From the cell containing the given text, extract its center point as [x, y] coordinate. 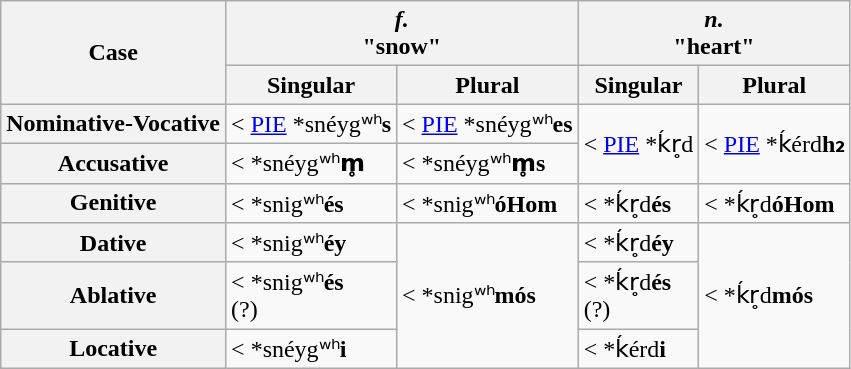
< PIE *snéygʷʰes [488, 124]
< *ḱr̥déy [638, 243]
< *snéygʷʰm̥s [488, 163]
< PIE *ḱr̥d [638, 144]
< *ḱr̥dés(?) [638, 296]
f."snow" [402, 34]
Genitive [114, 203]
Case [114, 52]
< PIE *ḱérdh₂ [774, 144]
< *snigʷʰmós [488, 296]
< *ḱr̥dmós [774, 296]
n."heart" [714, 34]
Nominative-Vocative [114, 124]
< *snigʷʰés(?) [312, 296]
Dative [114, 243]
< *snéygʷʰi [312, 349]
< *ḱr̥dóHom [774, 203]
< *snigʷʰóHom [488, 203]
< *snigʷʰéy [312, 243]
< *snigʷʰés [312, 203]
< *ḱr̥dés [638, 203]
< *ḱérdi [638, 349]
Locative [114, 349]
< PIE *snéygʷʰs [312, 124]
Accusative [114, 163]
Ablative [114, 296]
< *snéygʷʰm̥ [312, 163]
